Locate the cell with the specified text and output its (X, Y) center coordinate. 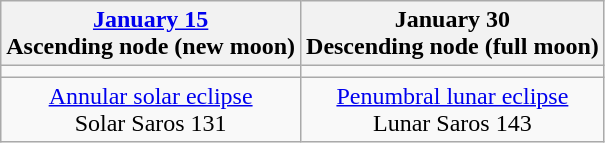
January 15Ascending node (new moon) (151, 34)
Annular solar eclipseSolar Saros 131 (151, 110)
January 30Descending node (full moon) (453, 34)
Penumbral lunar eclipseLunar Saros 143 (453, 110)
